From the cell containing the given text, extract its center point as (x, y) coordinate. 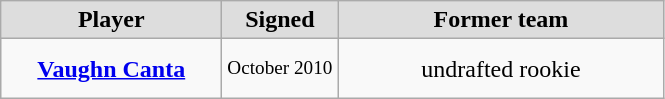
Player (112, 20)
Signed (280, 20)
Vaughn Canta (112, 69)
undrafted rookie (501, 69)
October 2010 (280, 69)
Former team (501, 20)
